Locate the cell with the specified text and output its [X, Y] center coordinate. 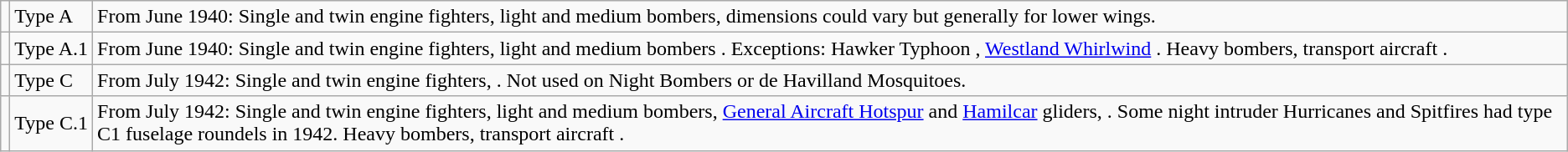
From June 1940: Single and twin engine fighters, light and medium bombers, dimensions could vary but generally for lower wings. [831, 17]
Type A.1 [52, 48]
From July 1942: Single and twin engine fighters, . Not used on Night Bombers or de Havilland Mosquitoes. [831, 80]
Type C [52, 80]
Type A [52, 17]
Type C.1 [52, 124]
